Capture the cell that displays the provided text and extract its (X, Y) central coordinate. 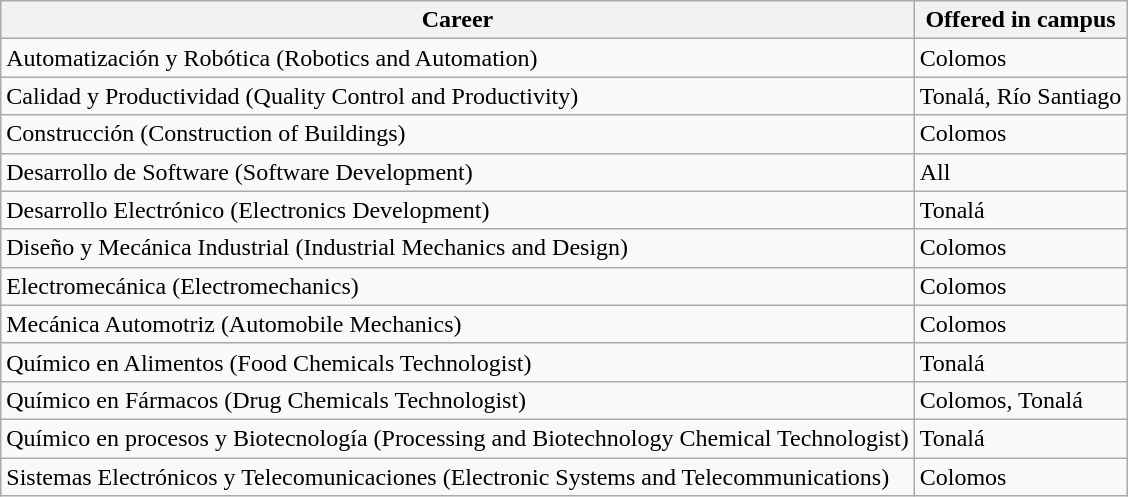
Calidad y Productividad (Quality Control and Productivity) (458, 96)
Offered in campus (1020, 20)
Diseño y Mecánica Industrial (Industrial Mechanics and Design) (458, 248)
Colomos, Tonalá (1020, 400)
Tonalá, Río Santiago (1020, 96)
Automatización y Robótica (Robotics and Automation) (458, 58)
Químico en procesos y Biotecnología (Processing and Biotechnology Chemical Technologist) (458, 438)
Construcción (Construction of Buildings) (458, 134)
Career (458, 20)
Desarrollo de Software (Software Development) (458, 172)
Mecánica Automotriz (Automobile Mechanics) (458, 324)
Electromecánica (Electromechanics) (458, 286)
All (1020, 172)
Químico en Alimentos (Food Chemicals Technologist) (458, 362)
Desarrollo Electrónico (Electronics Development) (458, 210)
Químico en Fármacos (Drug Chemicals Technologist) (458, 400)
Sistemas Electrónicos y Telecomunicaciones (Electronic Systems and Telecommunications) (458, 477)
